Output the [x, y] coordinate of the center of the cell containing the given text.  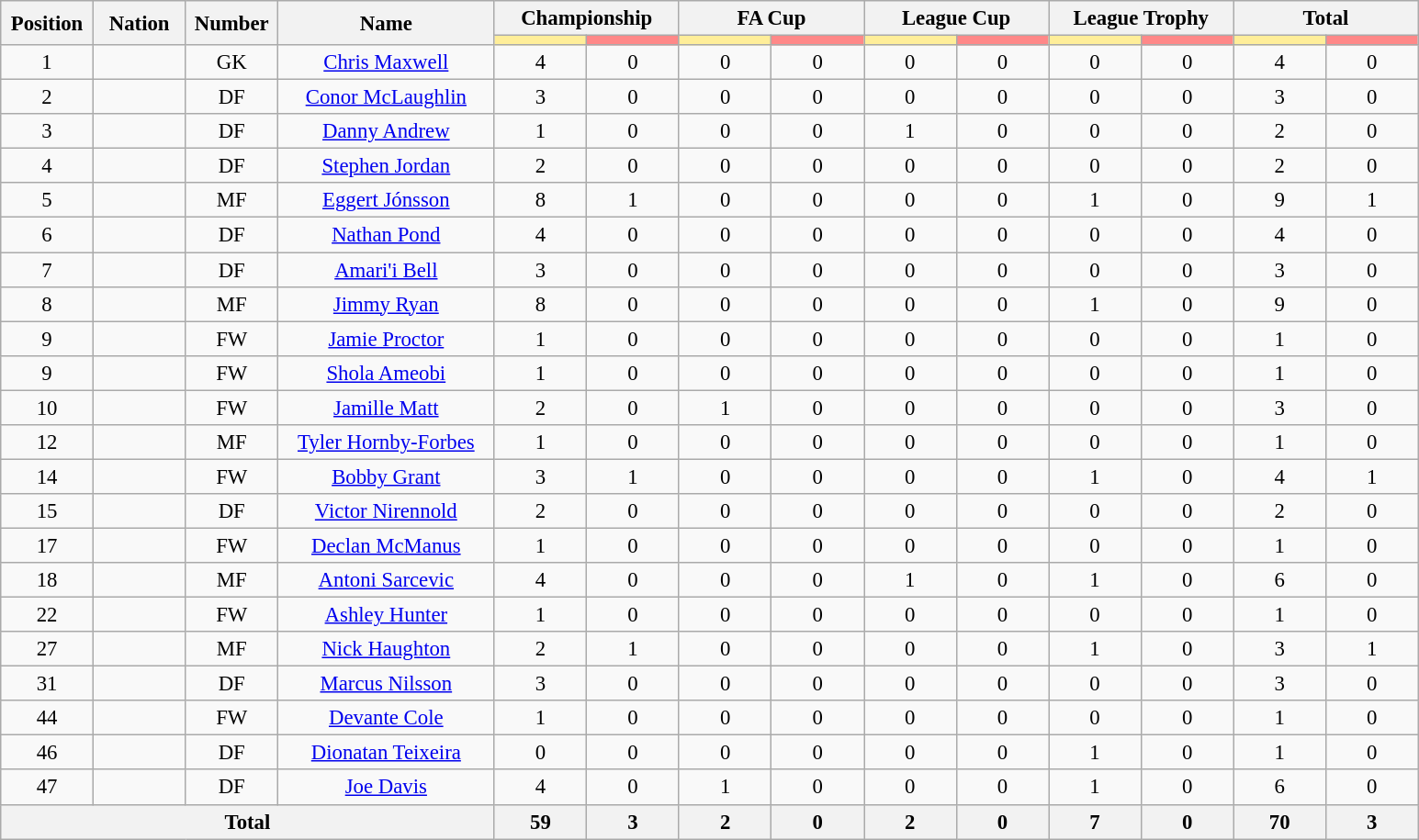
59 [540, 822]
Amari'i Bell [387, 270]
Jamille Matt [387, 408]
League Cup [955, 18]
Name [387, 23]
Number [231, 23]
Tyler Hornby-Forbes [387, 442]
Danny Andrew [387, 131]
14 [48, 476]
FA Cup [771, 18]
46 [48, 753]
Devante Cole [387, 718]
Nathan Pond [387, 235]
10 [48, 408]
Declan McManus [387, 545]
18 [48, 580]
Victor Nirennold [387, 511]
31 [48, 684]
GK [231, 62]
Championship [586, 18]
Chris Maxwell [387, 62]
Stephen Jordan [387, 166]
12 [48, 442]
22 [48, 615]
Eggert Jónsson [387, 201]
Conor McLaughlin [387, 97]
Antoni Sarcevic [387, 580]
47 [48, 788]
Position [48, 23]
27 [48, 649]
17 [48, 545]
Jamie Proctor [387, 339]
70 [1280, 822]
Bobby Grant [387, 476]
44 [48, 718]
Jimmy Ryan [387, 304]
League Trophy [1141, 18]
Ashley Hunter [387, 615]
Joe Davis [387, 788]
Marcus Nilsson [387, 684]
Shola Ameobi [387, 373]
Nation [140, 23]
5 [48, 201]
15 [48, 511]
Dionatan Teixeira [387, 753]
Nick Haughton [387, 649]
